Return the [x, y] coordinate for the center point of the cell that contains the specified text.  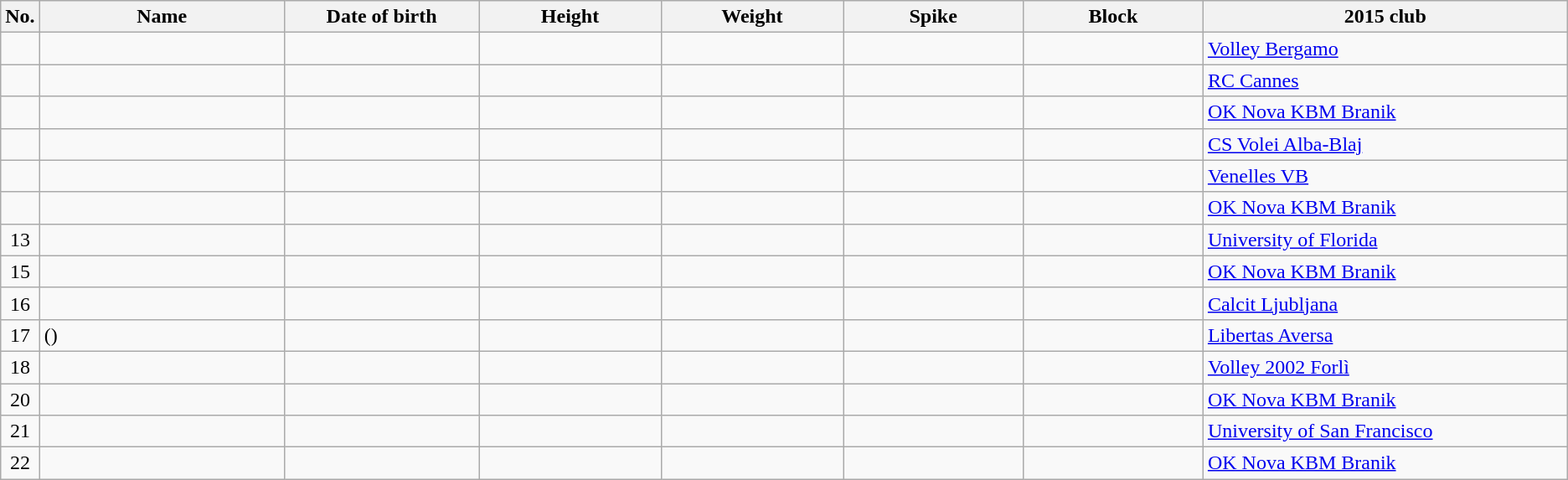
RC Cannes [1385, 80]
20 [20, 400]
Spike [933, 17]
Volley Bergamo [1385, 49]
Venelles VB [1385, 176]
University of Florida [1385, 240]
2015 club [1385, 17]
University of San Francisco [1385, 431]
Libertas Aversa [1385, 335]
Name [162, 17]
() [162, 335]
Height [570, 17]
16 [20, 303]
Date of birth [382, 17]
15 [20, 271]
Volley 2002 Forlì [1385, 367]
18 [20, 367]
13 [20, 240]
No. [20, 17]
22 [20, 463]
17 [20, 335]
Calcit Ljubljana [1385, 303]
Block [1112, 17]
CS Volei Alba-Blaj [1385, 144]
21 [20, 431]
Weight [752, 17]
